Search for the cell housing the specified text and yield its [x, y] center coordinate. 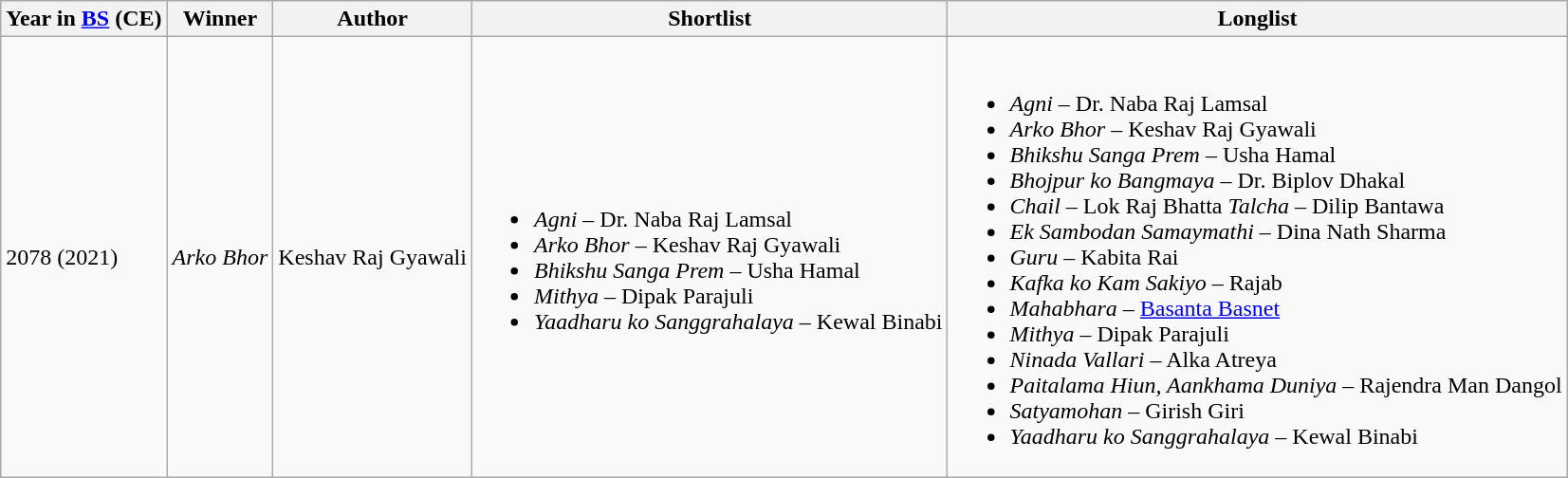
2078 (2021) [83, 257]
Author [373, 19]
Winner [220, 19]
Year in BS (CE) [83, 19]
Longlist [1258, 19]
Keshav Raj Gyawali [373, 257]
Shortlist [710, 19]
Arko Bhor [220, 257]
